Return the (x, y) coordinate for the center point of the cell that contains the specified text.  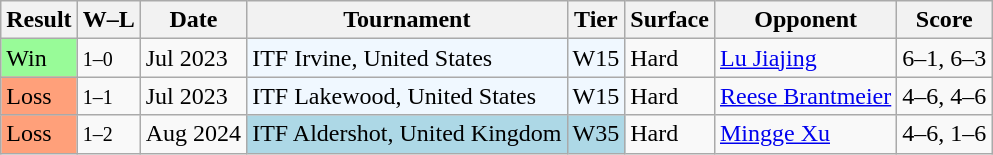
W–L (108, 20)
Reese Brantmeier (805, 96)
ITF Irvine, United States (407, 58)
W35 (596, 134)
6–1, 6–3 (944, 58)
Date (193, 20)
1–2 (108, 134)
Opponent (805, 20)
Score (944, 20)
Lu Jiajing (805, 58)
ITF Lakewood, United States (407, 96)
4–6, 4–6 (944, 96)
ITF Aldershot, United Kingdom (407, 134)
Surface (670, 20)
Mingge Xu (805, 134)
4–6, 1–6 (944, 134)
Win (39, 58)
Aug 2024 (193, 134)
Result (39, 20)
1–1 (108, 96)
1–0 (108, 58)
Tier (596, 20)
Tournament (407, 20)
